For the text-containing cell, return its midpoint in (x, y) coordinate format. 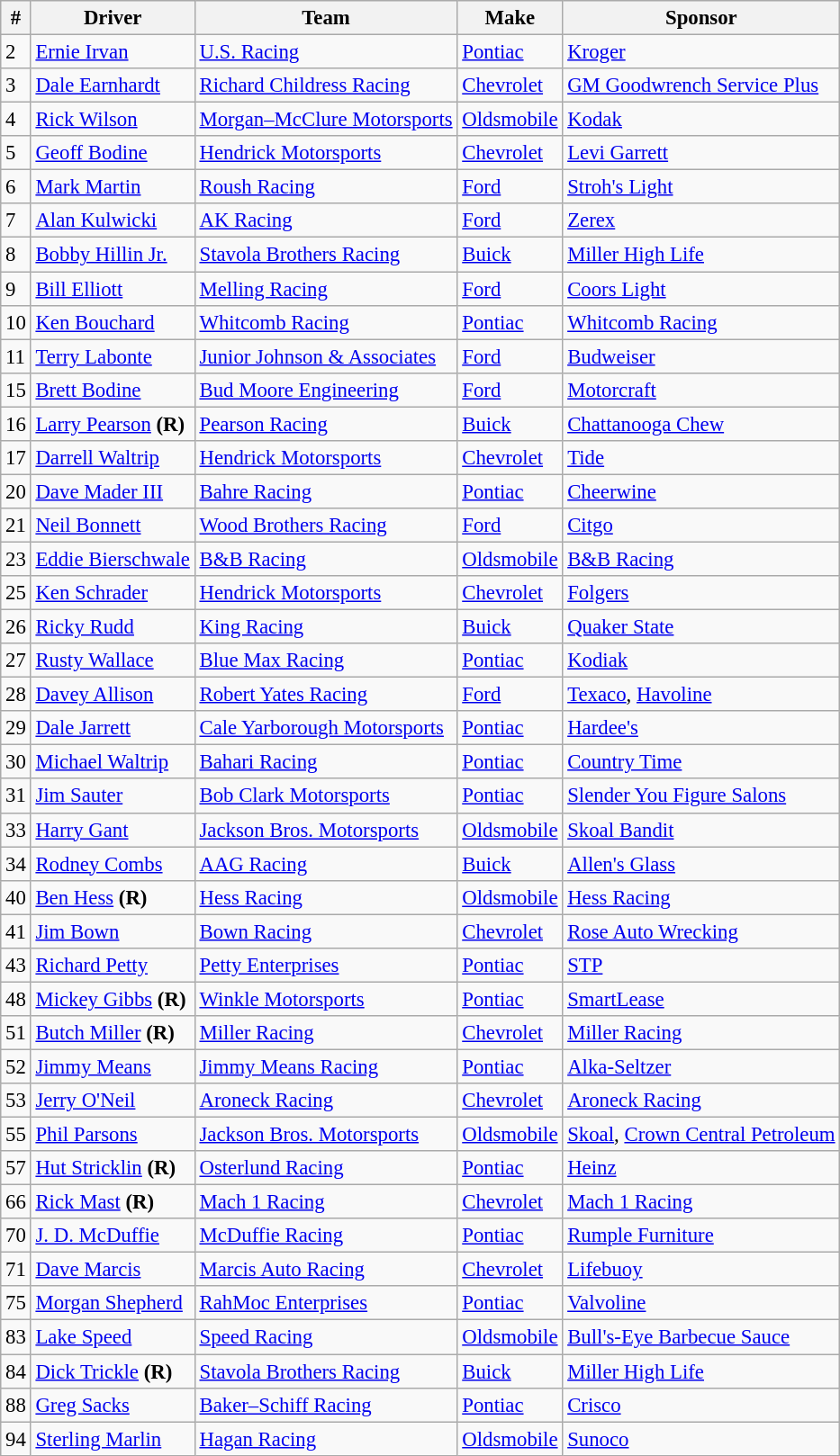
Bahari Racing (326, 762)
2 (16, 52)
3 (16, 85)
Lake Speed (113, 1337)
Jerry O'Neil (113, 1101)
6 (16, 187)
28 (16, 695)
Rick Wilson (113, 120)
94 (16, 1439)
Cheerwine (701, 491)
Michael Waltrip (113, 762)
25 (16, 593)
53 (16, 1101)
Wood Brothers Racing (326, 526)
Davey Allison (113, 695)
Pearson Racing (326, 424)
83 (16, 1337)
Zerex (701, 220)
Sunoco (701, 1439)
Marcis Auto Racing (326, 1270)
Harry Gant (113, 830)
King Racing (326, 627)
15 (16, 390)
Baker–Schiff Racing (326, 1405)
Dale Earnhardt (113, 85)
Bull's-Eye Barbecue Sauce (701, 1337)
Dave Marcis (113, 1270)
26 (16, 627)
Blue Max Racing (326, 661)
Bud Moore Engineering (326, 390)
Speed Racing (326, 1337)
Stroh's Light (701, 187)
Osterlund Racing (326, 1168)
51 (16, 1033)
71 (16, 1270)
40 (16, 897)
4 (16, 120)
Larry Pearson (R) (113, 424)
SmartLease (701, 999)
8 (16, 255)
43 (16, 966)
AAG Racing (326, 864)
Hagan Racing (326, 1439)
Kodiak (701, 661)
17 (16, 458)
29 (16, 728)
Jim Sauter (113, 796)
Dave Mader III (113, 491)
57 (16, 1168)
Tide (701, 458)
10 (16, 322)
Sponsor (701, 18)
Butch Miller (R) (113, 1033)
Cale Yarborough Motorsports (326, 728)
Eddie Bierschwale (113, 559)
88 (16, 1405)
Ben Hess (R) (113, 897)
Alka-Seltzer (701, 1066)
Junior Johnson & Associates (326, 356)
Rodney Combs (113, 864)
Crisco (701, 1405)
41 (16, 931)
31 (16, 796)
Bill Elliott (113, 289)
Sterling Marlin (113, 1439)
70 (16, 1236)
84 (16, 1371)
Jimmy Means (113, 1066)
AK Racing (326, 220)
Geoff Bodine (113, 153)
Morgan–McClure Motorsports (326, 120)
Motorcraft (701, 390)
RahMoc Enterprises (326, 1304)
21 (16, 526)
Heinz (701, 1168)
Country Time (701, 762)
McDuffie Racing (326, 1236)
66 (16, 1202)
5 (16, 153)
Hardee's (701, 728)
GM Goodwrench Service Plus (701, 85)
Bahre Racing (326, 491)
Greg Sacks (113, 1405)
Darrell Waltrip (113, 458)
Hut Stricklin (R) (113, 1168)
Roush Racing (326, 187)
75 (16, 1304)
J. D. McDuffie (113, 1236)
52 (16, 1066)
Bobby Hillin Jr. (113, 255)
7 (16, 220)
Ricky Rudd (113, 627)
Driver (113, 18)
Levi Garrett (701, 153)
Rumple Furniture (701, 1236)
33 (16, 830)
Allen's Glass (701, 864)
Dale Jarrett (113, 728)
11 (16, 356)
Jim Bown (113, 931)
Rose Auto Wrecking (701, 931)
Make (510, 18)
Alan Kulwicki (113, 220)
20 (16, 491)
Citgo (701, 526)
Rusty Wallace (113, 661)
STP (701, 966)
Chattanooga Chew (701, 424)
Ernie Irvan (113, 52)
Terry Labonte (113, 356)
Valvoline (701, 1304)
Neil Bonnett (113, 526)
Mickey Gibbs (R) (113, 999)
# (16, 18)
Richard Childress Racing (326, 85)
Morgan Shepherd (113, 1304)
27 (16, 661)
Lifebuoy (701, 1270)
Bob Clark Motorsports (326, 796)
Petty Enterprises (326, 966)
30 (16, 762)
Rick Mast (R) (113, 1202)
Slender You Figure Salons (701, 796)
Folgers (701, 593)
Brett Bodine (113, 390)
Robert Yates Racing (326, 695)
Ken Schrader (113, 593)
Dick Trickle (R) (113, 1371)
Kodak (701, 120)
34 (16, 864)
Budweiser (701, 356)
Texaco, Havoline (701, 695)
Melling Racing (326, 289)
55 (16, 1135)
Skoal, Crown Central Petroleum (701, 1135)
Jimmy Means Racing (326, 1066)
Richard Petty (113, 966)
Skoal Bandit (701, 830)
Quaker State (701, 627)
9 (16, 289)
Mark Martin (113, 187)
Kroger (701, 52)
Winkle Motorsports (326, 999)
23 (16, 559)
16 (16, 424)
48 (16, 999)
Ken Bouchard (113, 322)
Phil Parsons (113, 1135)
U.S. Racing (326, 52)
Coors Light (701, 289)
Bown Racing (326, 931)
Team (326, 18)
